From the cell containing the given text, extract its center point as [x, y] coordinate. 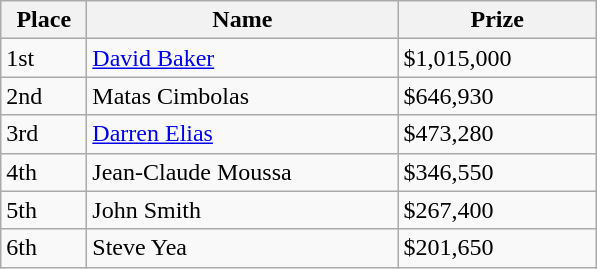
6th [44, 248]
$646,930 [498, 96]
Steve Yea [242, 248]
$267,400 [498, 210]
4th [44, 172]
Darren Elias [242, 134]
$1,015,000 [498, 58]
2nd [44, 96]
Name [242, 20]
Matas Cimbolas [242, 96]
3rd [44, 134]
5th [44, 210]
$346,550 [498, 172]
Jean-Claude Moussa [242, 172]
David Baker [242, 58]
1st [44, 58]
Place [44, 20]
Prize [498, 20]
$473,280 [498, 134]
$201,650 [498, 248]
John Smith [242, 210]
